Determine the [X, Y] coordinate at the center of the cell enclosing the given text.  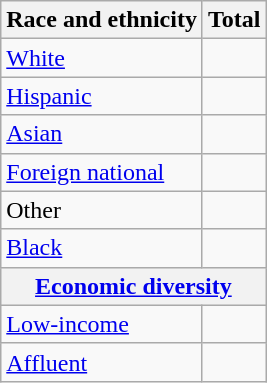
Low-income [102, 324]
Total [234, 20]
Asian [102, 134]
White [102, 58]
Affluent [102, 362]
Hispanic [102, 96]
Foreign national [102, 172]
Other [102, 210]
Economic diversity [134, 286]
Race and ethnicity [102, 20]
Black [102, 248]
